Determine the [X, Y] coordinate at the center of the cell enclosing the given text.  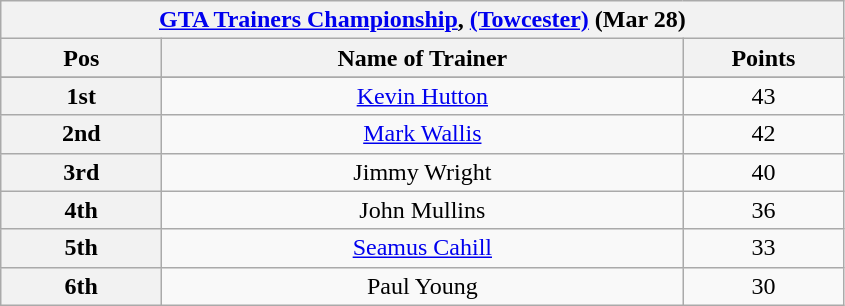
33 [764, 248]
GTA Trainers Championship, (Towcester) (Mar 28) [422, 20]
2nd [82, 134]
Points [764, 58]
Pos [82, 58]
42 [764, 134]
30 [764, 286]
Name of Trainer [422, 58]
5th [82, 248]
6th [82, 286]
Seamus Cahill [422, 248]
36 [764, 210]
3rd [82, 172]
1st [82, 96]
43 [764, 96]
40 [764, 172]
John Mullins [422, 210]
Mark Wallis [422, 134]
4th [82, 210]
Jimmy Wright [422, 172]
Paul Young [422, 286]
Kevin Hutton [422, 96]
